Determine the [X, Y] coordinate at the center of the cell enclosing the given text.  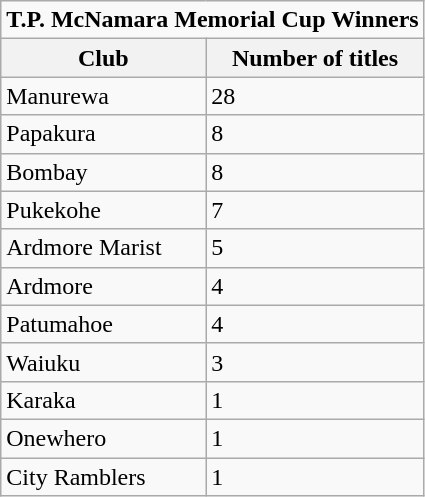
Patumahoe [104, 324]
7 [315, 210]
T.P. McNamara Memorial Cup Winners [212, 20]
Club [104, 58]
Bombay [104, 172]
Waiuku [104, 362]
Papakura [104, 134]
Number of titles [315, 58]
Onewhero [104, 438]
5 [315, 248]
City Ramblers [104, 477]
Karaka [104, 400]
Ardmore Marist [104, 248]
28 [315, 96]
Pukekohe [104, 210]
Manurewa [104, 96]
3 [315, 362]
Ardmore [104, 286]
